Detect which cell encompasses the target text, then output its (x, y) center coordinate. 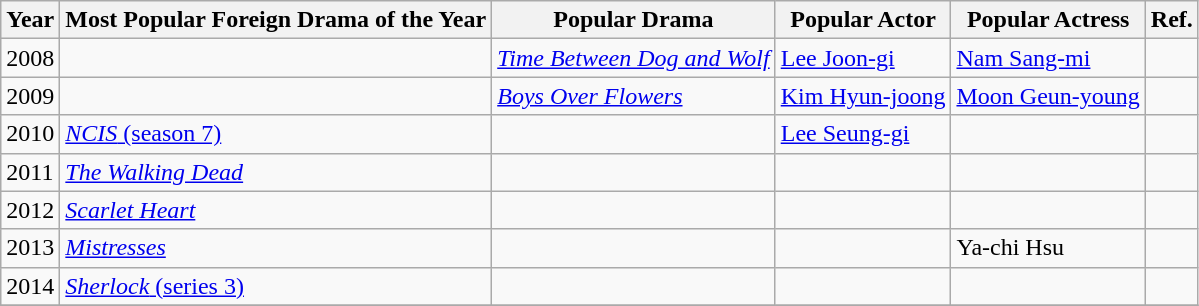
Kim Hyun-joong (863, 96)
Sherlock (series 3) (276, 286)
Popular Drama (634, 20)
2011 (30, 172)
The Walking Dead (276, 172)
Ya-chi Hsu (1048, 248)
2010 (30, 134)
2009 (30, 96)
Ref. (1172, 20)
Year (30, 20)
2013 (30, 248)
Lee Seung-gi (863, 134)
Scarlet Heart (276, 210)
Most Popular Foreign Drama of the Year (276, 20)
Popular Actor (863, 20)
2008 (30, 58)
2012 (30, 210)
Lee Joon-gi (863, 58)
Popular Actress (1048, 20)
Nam Sang-mi (1048, 58)
Time Between Dog and Wolf (634, 58)
2014 (30, 286)
Boys Over Flowers (634, 96)
Mistresses (276, 248)
Moon Geun-young (1048, 96)
NCIS (season 7) (276, 134)
